For the text-containing cell, return its midpoint in (X, Y) coordinate format. 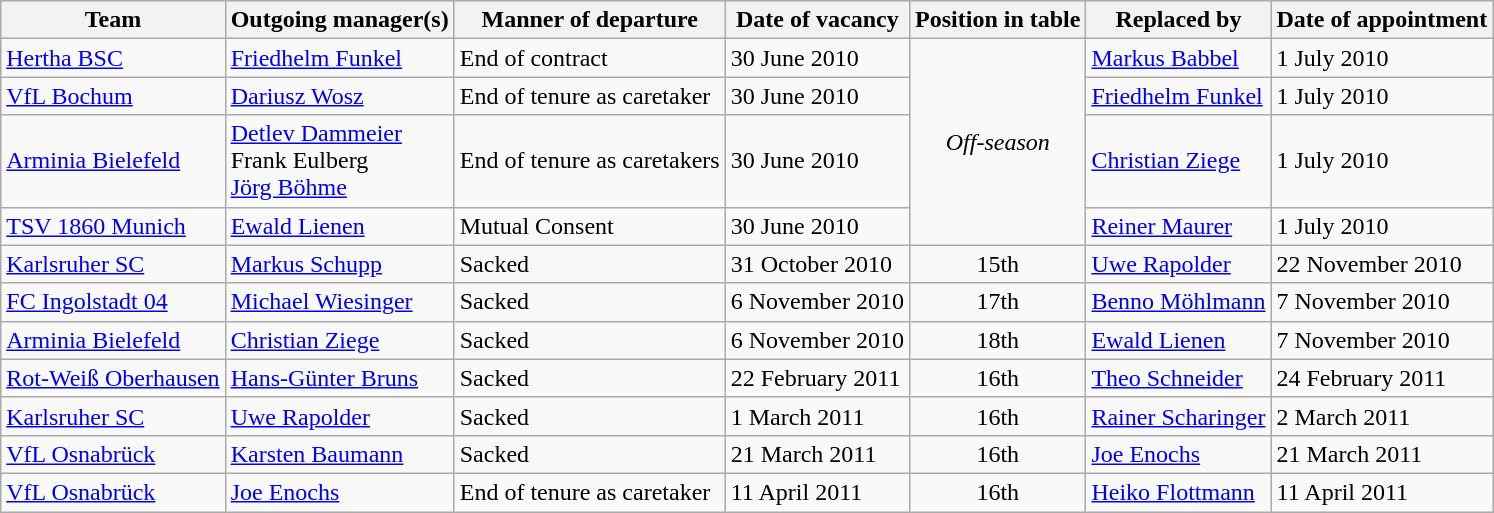
Markus Babbel (1178, 58)
31 October 2010 (817, 264)
FC Ingolstadt 04 (113, 302)
15th (998, 264)
Karsten Baumann (340, 454)
VfL Bochum (113, 96)
24 February 2011 (1382, 378)
Date of appointment (1382, 20)
Mutual Consent (590, 226)
Heiko Flottmann (1178, 492)
Michael Wiesinger (340, 302)
Markus Schupp (340, 264)
Hans-Günter Bruns (340, 378)
22 February 2011 (817, 378)
Manner of departure (590, 20)
Position in table (998, 20)
Rot-Weiß Oberhausen (113, 378)
Detlev Dammeier Frank Eulberg Jörg Böhme (340, 161)
1 March 2011 (817, 416)
TSV 1860 Munich (113, 226)
Rainer Scharinger (1178, 416)
Outgoing manager(s) (340, 20)
End of contract (590, 58)
End of tenure as caretakers (590, 161)
Hertha BSC (113, 58)
2 March 2011 (1382, 416)
22 November 2010 (1382, 264)
Team (113, 20)
Off-season (998, 142)
Dariusz Wosz (340, 96)
Replaced by (1178, 20)
17th (998, 302)
Benno Möhlmann (1178, 302)
Date of vacancy (817, 20)
Theo Schneider (1178, 378)
Reiner Maurer (1178, 226)
18th (998, 340)
